Pinpoint the cell where the given text exists, returning its (x, y) midpoint coordinate. 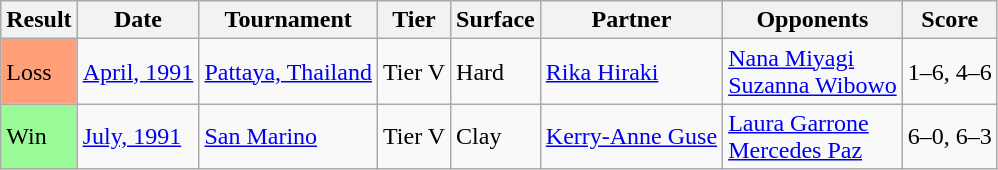
Opponents (813, 20)
Partner (631, 20)
Kerry-Anne Guse (631, 136)
San Marino (288, 136)
Date (138, 20)
Pattaya, Thailand (288, 72)
1–6, 4–6 (950, 72)
6–0, 6–3 (950, 136)
Result (39, 20)
Rika Hiraki (631, 72)
Clay (496, 136)
Tournament (288, 20)
Nana Miyagi Suzanna Wibowo (813, 72)
Loss (39, 72)
Hard (496, 72)
Surface (496, 20)
Score (950, 20)
July, 1991 (138, 136)
April, 1991 (138, 72)
Tier (414, 20)
Laura Garrone Mercedes Paz (813, 136)
Win (39, 136)
